Provide the [X, Y] coordinate of the cell's center where the given text is located.  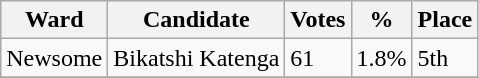
Newsome [54, 58]
% [382, 20]
Bikatshi Katenga [196, 58]
61 [318, 58]
1.8% [382, 58]
5th [445, 58]
Ward [54, 20]
Candidate [196, 20]
Place [445, 20]
Votes [318, 20]
